Search for the cell housing the specified text and yield its [x, y] center coordinate. 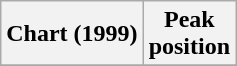
Chart (1999) [72, 34]
Peakposition [189, 34]
